Search for the cell housing the specified text and yield its [x, y] center coordinate. 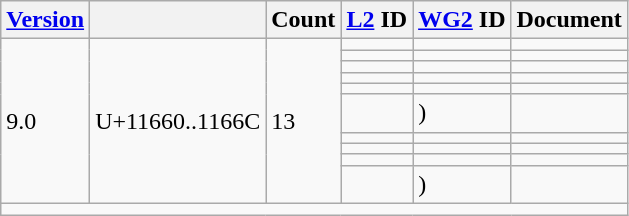
Version [46, 20]
13 [304, 122]
U+11660..1166C [178, 122]
9.0 [46, 122]
Count [304, 20]
Document [569, 20]
WG2 ID [462, 20]
L2 ID [377, 20]
